Provide the [x, y] coordinate of the cell's center where the given text is located.  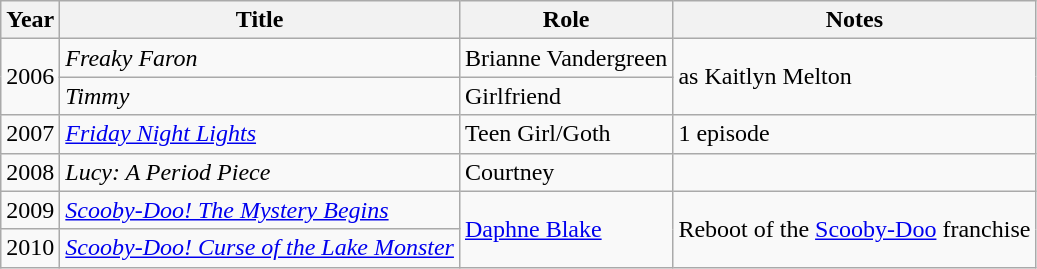
as Kaitlyn Melton [854, 77]
Teen Girl/Goth [566, 134]
Scooby-Doo! The Mystery Begins [260, 210]
Role [566, 20]
2010 [30, 248]
2009 [30, 210]
Girlfriend [566, 96]
Timmy [260, 96]
Courtney [566, 172]
1 episode [854, 134]
Brianne Vandergreen [566, 58]
2007 [30, 134]
Daphne Blake [566, 229]
Friday Night Lights [260, 134]
Title [260, 20]
Year [30, 20]
2006 [30, 77]
Reboot of the Scooby-Doo franchise [854, 229]
Notes [854, 20]
2008 [30, 172]
Lucy: A Period Piece [260, 172]
Freaky Faron [260, 58]
Scooby-Doo! Curse of the Lake Monster [260, 248]
